Extract the [x, y] coordinate from the center of the cell holding the provided text.  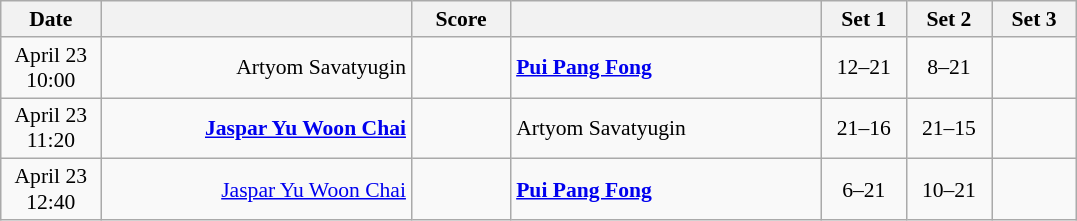
Set 3 [1034, 19]
Set 2 [948, 19]
8–21 [948, 68]
10–21 [948, 190]
April 2312:40 [51, 190]
April 2311:20 [51, 128]
April 2310:00 [51, 68]
6–21 [864, 190]
21–15 [948, 128]
12–21 [864, 68]
21–16 [864, 128]
Score [461, 19]
Set 1 [864, 19]
Date [51, 19]
